Return [X, Y] of the center of cell containing provided text 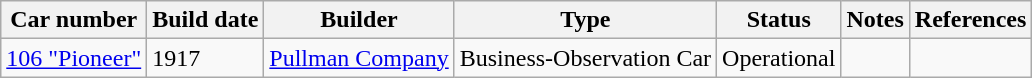
Operational [779, 58]
106 "Pioneer" [74, 58]
Status [779, 20]
Type [585, 20]
Business-Observation Car [585, 58]
Car number [74, 20]
Notes [875, 20]
Builder [359, 20]
Build date [206, 20]
References [970, 20]
Pullman Company [359, 58]
1917 [206, 58]
